Pinpoint the cell where the given text exists, returning its [x, y] midpoint coordinate. 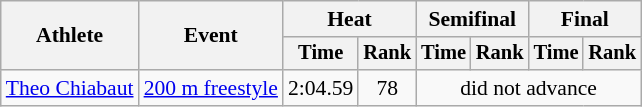
Semifinal [472, 19]
Event [211, 36]
2:04.59 [320, 88]
Final [585, 19]
78 [387, 88]
200 m freestyle [211, 88]
Heat [350, 19]
did not advance [528, 88]
Athlete [70, 36]
Theo Chiabaut [70, 88]
